Return the (x, y) coordinate for the center point of the cell that contains the specified text.  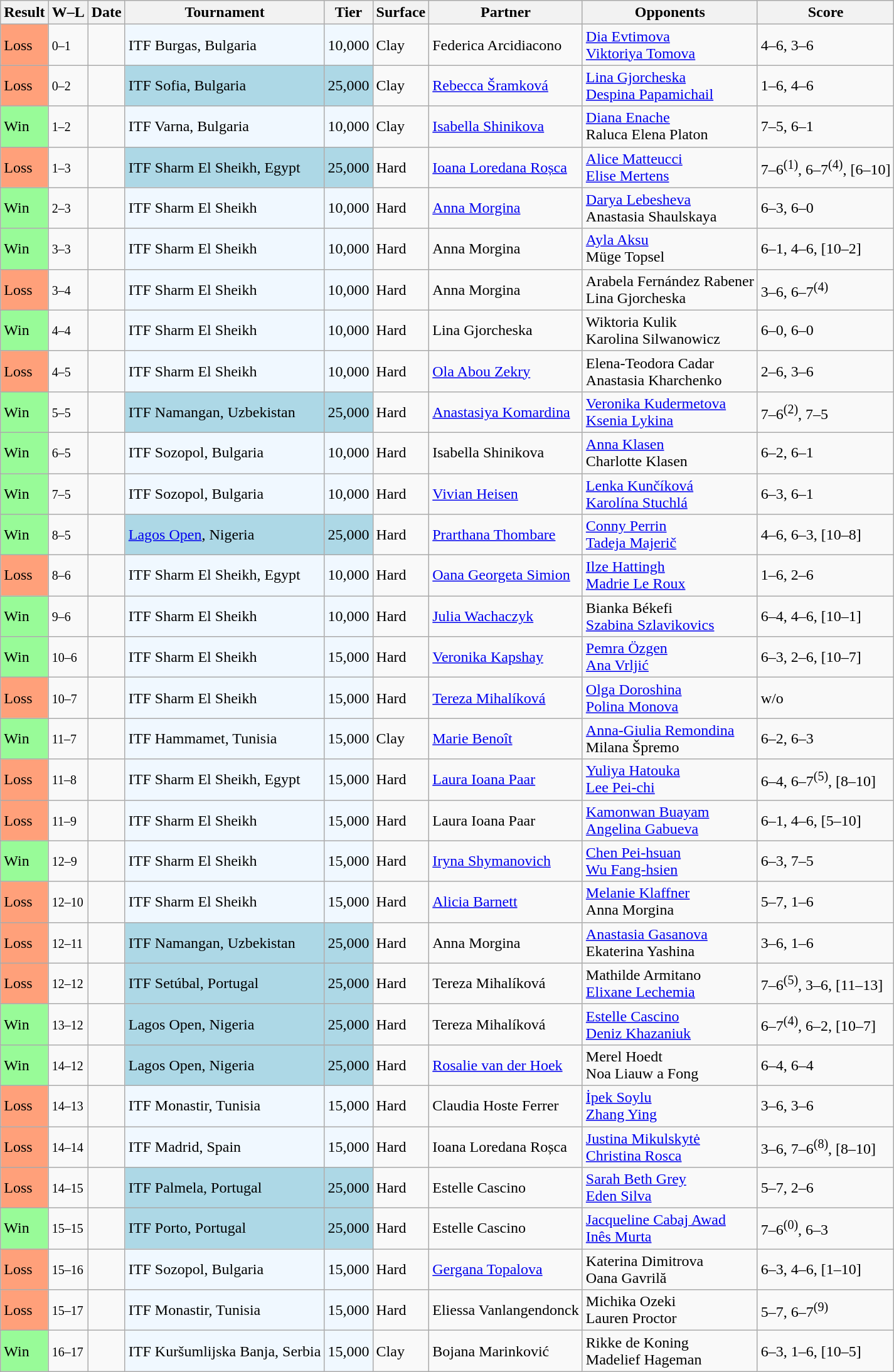
1–2 (68, 127)
10–7 (68, 698)
3–6, 7–6(8), [8–10] (826, 1147)
13–12 (68, 1024)
5–7, 1–6 (826, 902)
12–10 (68, 902)
Lina Gjorcheska (506, 330)
Melanie Klaffner Anna Morgina (670, 902)
Elena-Teodora Cadar Anastasia Kharchenko (670, 371)
Estelle Cascino Deniz Khazaniuk (670, 1024)
Michika Ozeki Lauren Proctor (670, 1310)
Pemra Özgen Ana Vrljić (670, 657)
Alice Matteucci Elise Mertens (670, 167)
2–6, 3–6 (826, 371)
0–2 (68, 85)
6–3, 2–6, [10–7] (826, 657)
14–15 (68, 1188)
ITF Madrid, Spain (225, 1147)
Wiktoria Kulik Karolina Silwanowicz (670, 330)
Rosalie van der Hoek (506, 1065)
3–4 (68, 290)
6–3, 6–0 (826, 208)
Gergana Topalova (506, 1270)
ITF Hammamet, Tunisia (225, 739)
3–6, 3–6 (826, 1105)
Prarthana Thombare (506, 534)
6–4, 6–4 (826, 1065)
w/o (826, 698)
Veronika Kudermetova Ksenia Lykina (670, 412)
Marie Benoît (506, 739)
Merel Hoedt Noa Liauw a Fong (670, 1065)
7–6(0), 6–3 (826, 1228)
Julia Wachaczyk (506, 616)
Katerina Dimitrova Oana Gavrilă (670, 1270)
7–6(5), 3–6, [11–13] (826, 984)
Eliessa Vanlangendonck (506, 1310)
7–5, 6–1 (826, 127)
Dia Evtimova Viktoriya Tomova (670, 45)
Jacqueline Cabaj Awad Inês Murta (670, 1228)
İpek Soylu Zhang Ying (670, 1105)
7–5 (68, 493)
W–L (68, 13)
6–2, 6–3 (826, 739)
ITF Burgas, Bulgaria (225, 45)
Oana Georgeta Simion (506, 576)
Darya Lebesheva Anastasia Shaulskaya (670, 208)
4–4 (68, 330)
ITF Setúbal, Portugal (225, 984)
7–6(1), 6–7(4), [6–10] (826, 167)
5–5 (68, 412)
12–9 (68, 861)
5–7, 6–7(9) (826, 1310)
Tournament (225, 13)
14–13 (68, 1105)
11–9 (68, 821)
6–0, 6–0 (826, 330)
Alicia Barnett (506, 902)
Anna Klasen Charlotte Klasen (670, 453)
16–17 (68, 1351)
12–12 (68, 984)
Lenka Kunčíková Karolína Stuchlá (670, 493)
ITF Porto, Portugal (225, 1228)
Opponents (670, 13)
5–7, 2–6 (826, 1188)
Iryna Shymanovich (506, 861)
Tier (349, 13)
Result (24, 13)
Sarah Beth Grey Eden Silva (670, 1188)
0–1 (68, 45)
Chen Pei-hsuan Wu Fang-hsien (670, 861)
1–6, 2–6 (826, 576)
6–3, 4–6, [1–10] (826, 1270)
6–4, 4–6, [10–1] (826, 616)
Veronika Kapshay (506, 657)
Rikke de Koning Madelief Hageman (670, 1351)
Surface (401, 13)
2–3 (68, 208)
6–5 (68, 453)
15–16 (68, 1270)
Anastasia Gasanova Ekaterina Yashina (670, 942)
Mathilde Armitano Elixane Lechemia (670, 984)
Date (107, 13)
6–3, 1–6, [10–5] (826, 1351)
1–3 (68, 167)
Federica Arcidiacono (506, 45)
8–5 (68, 534)
4–6, 3–6 (826, 45)
8–6 (68, 576)
ITF Kuršumlijska Banja, Serbia (225, 1351)
Kamonwan Buayam Angelina Gabueva (670, 821)
Anna-Giulia Remondina Milana Špremo (670, 739)
6–2, 6–1 (826, 453)
Justina Mikulskytė Christina Rosca (670, 1147)
ITF Sofia, Bulgaria (225, 85)
6–7(4), 6–2, [10–7] (826, 1024)
Yuliya Hatouka Lee Pei-chi (670, 779)
6–1, 4–6, [10–2] (826, 248)
3–6, 1–6 (826, 942)
Partner (506, 13)
Diana Enache Raluca Elena Platon (670, 127)
4–5 (68, 371)
Ayla Aksu Müge Topsel (670, 248)
Anastasiya Komardina (506, 412)
Bianka Békefi Szabina Szlavikovics (670, 616)
Olga Doroshina Polina Monova (670, 698)
Ilze Hattingh Madrie Le Roux (670, 576)
9–6 (68, 616)
Conny Perrin Tadeja Majerič (670, 534)
14–12 (68, 1065)
15–15 (68, 1228)
6–3, 7–5 (826, 861)
Bojana Marinković (506, 1351)
10–6 (68, 657)
14–14 (68, 1147)
12–11 (68, 942)
6–1, 4–6, [5–10] (826, 821)
Rebecca Šramková (506, 85)
ITF Varna, Bulgaria (225, 127)
Claudia Hoste Ferrer (506, 1105)
3–6, 6–7(4) (826, 290)
Lina Gjorcheska Despina Papamichail (670, 85)
6–4, 6–7(5), [8–10] (826, 779)
ITF Palmela, Portugal (225, 1188)
Score (826, 13)
6–3, 6–1 (826, 493)
11–7 (68, 739)
Ola Abou Zekry (506, 371)
15–17 (68, 1310)
7–6(2), 7–5 (826, 412)
4–6, 6–3, [10–8] (826, 534)
1–6, 4–6 (826, 85)
Vivian Heisen (506, 493)
3–3 (68, 248)
Arabela Fernández Rabener Lina Gjorcheska (670, 290)
11–8 (68, 779)
